Scan for the cell matching the given text and deliver its [x, y] coordinate at center. 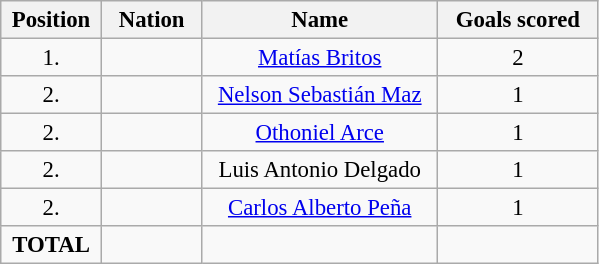
TOTAL [52, 245]
Name [320, 20]
Luis Antonio Delgado [320, 170]
Position [52, 20]
1. [52, 58]
Othoniel Arce [320, 133]
Matías Britos [320, 58]
Nation [152, 20]
Nelson Sebastián Maz [320, 95]
Goals scored [518, 20]
Carlos Alberto Peña [320, 208]
2 [518, 58]
